Locate the cell with the specified text and output its (x, y) center coordinate. 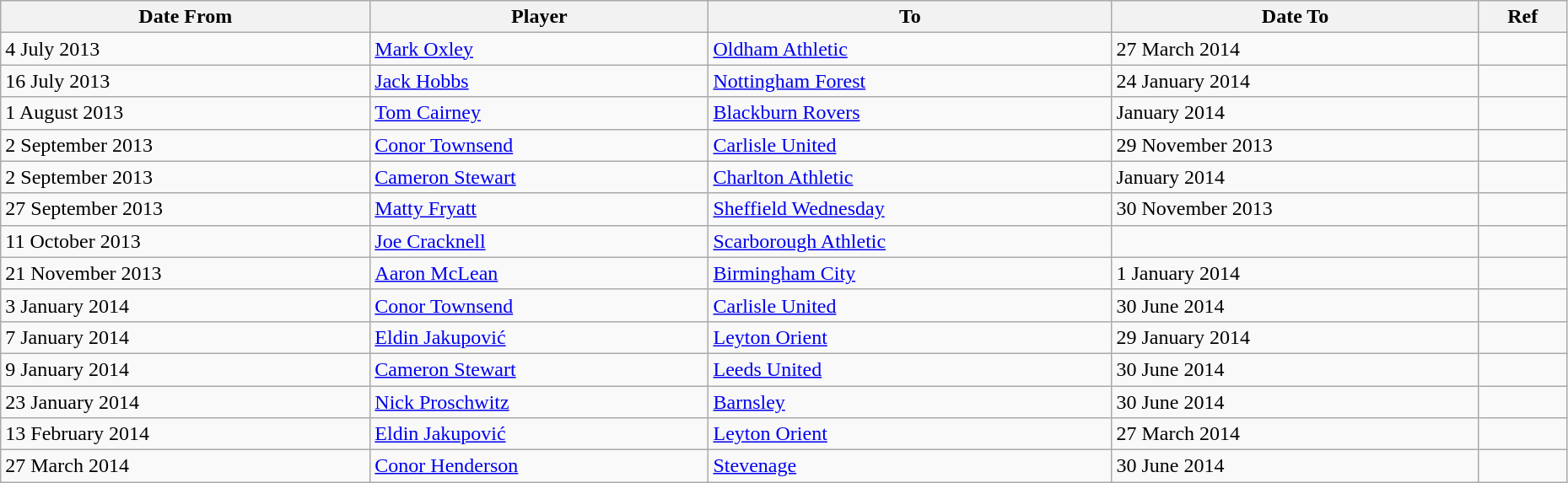
Nottingham Forest (910, 81)
24 January 2014 (1296, 81)
9 January 2014 (186, 369)
Stevenage (910, 466)
1 January 2014 (1296, 273)
Conor Henderson (540, 466)
23 January 2014 (186, 402)
27 September 2013 (186, 209)
29 January 2014 (1296, 337)
13 February 2014 (186, 434)
Jack Hobbs (540, 81)
Aaron McLean (540, 273)
Birmingham City (910, 273)
Scarborough Athletic (910, 241)
Mark Oxley (540, 49)
Oldham Athletic (910, 49)
4 July 2013 (186, 49)
Joe Cracknell (540, 241)
Charlton Athletic (910, 177)
7 January 2014 (186, 337)
Matty Fryatt (540, 209)
Date From (186, 17)
Sheffield Wednesday (910, 209)
3 January 2014 (186, 305)
Leeds United (910, 369)
Tom Cairney (540, 113)
Player (540, 17)
29 November 2013 (1296, 145)
30 November 2013 (1296, 209)
11 October 2013 (186, 241)
Ref (1522, 17)
Nick Proschwitz (540, 402)
To (910, 17)
21 November 2013 (186, 273)
Date To (1296, 17)
16 July 2013 (186, 81)
1 August 2013 (186, 113)
Blackburn Rovers (910, 113)
Barnsley (910, 402)
